Return the (X, Y) coordinate for the center point of the cell that contains the specified text.  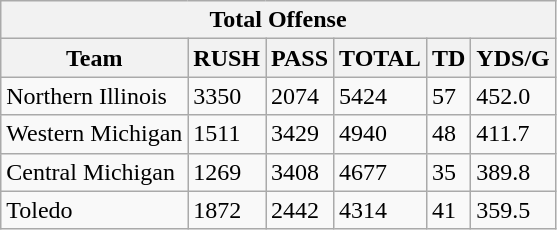
4314 (380, 210)
Total Offense (278, 20)
389.8 (513, 172)
Central Michigan (94, 172)
TD (448, 58)
41 (448, 210)
3429 (300, 134)
RUSH (227, 58)
48 (448, 134)
5424 (380, 96)
Western Michigan (94, 134)
1269 (227, 172)
TOTAL (380, 58)
1511 (227, 134)
YDS/G (513, 58)
3350 (227, 96)
3408 (300, 172)
359.5 (513, 210)
1872 (227, 210)
452.0 (513, 96)
4677 (380, 172)
57 (448, 96)
2074 (300, 96)
Toledo (94, 210)
411.7 (513, 134)
Team (94, 58)
35 (448, 172)
2442 (300, 210)
Northern Illinois (94, 96)
PASS (300, 58)
4940 (380, 134)
